Identify which cell holds the provided text, then report its [X, Y] central coordinate. 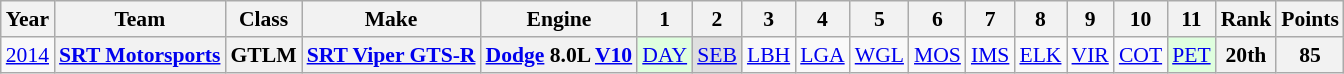
SEB [717, 55]
SRT Viper GTS-R [392, 55]
8 [1040, 19]
IMS [990, 55]
2014 [28, 55]
GTLM [264, 55]
Class [264, 19]
VIR [1090, 55]
Make [392, 19]
85 [1310, 55]
20th [1246, 55]
7 [990, 19]
ELK [1040, 55]
Team [140, 19]
PET [1192, 55]
Points [1310, 19]
COT [1140, 55]
Year [28, 19]
Rank [1246, 19]
Dodge 8.0L V10 [560, 55]
Engine [560, 19]
2 [717, 19]
MOS [938, 55]
SRT Motorsports [140, 55]
3 [768, 19]
1 [664, 19]
6 [938, 19]
DAY [664, 55]
10 [1140, 19]
LGA [822, 55]
11 [1192, 19]
9 [1090, 19]
5 [880, 19]
WGL [880, 55]
4 [822, 19]
LBH [768, 55]
